Determine the (x, y) coordinate at the center of the cell enclosing the given text.  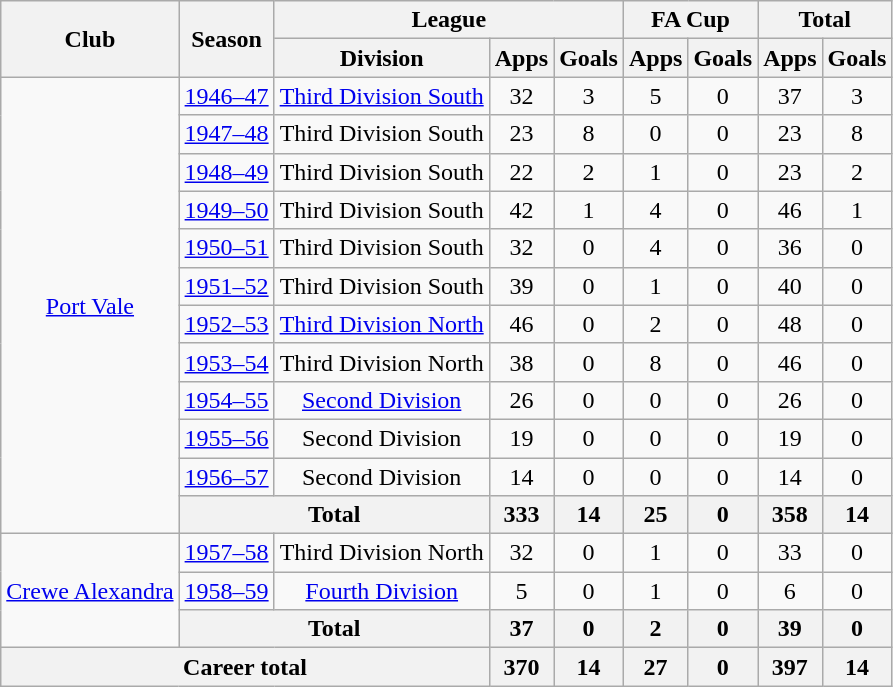
6 (790, 591)
Port Vale (90, 306)
33 (790, 553)
1949–50 (226, 210)
Division (382, 58)
38 (521, 362)
42 (521, 210)
1948–49 (226, 172)
1956–57 (226, 477)
1953–54 (226, 362)
1951–52 (226, 286)
27 (655, 667)
1957–58 (226, 553)
League (448, 20)
48 (790, 324)
1952–53 (226, 324)
Crewe Alexandra (90, 591)
Fourth Division (382, 591)
1954–55 (226, 400)
1955–56 (226, 438)
Club (90, 39)
1958–59 (226, 591)
1947–48 (226, 134)
1950–51 (226, 248)
36 (790, 248)
FA Cup (690, 20)
370 (521, 667)
397 (790, 667)
333 (521, 515)
1946–47 (226, 96)
358 (790, 515)
22 (521, 172)
40 (790, 286)
25 (655, 515)
Career total (245, 667)
Season (226, 39)
